Pinpoint the cell where the given text exists, returning its [X, Y] midpoint coordinate. 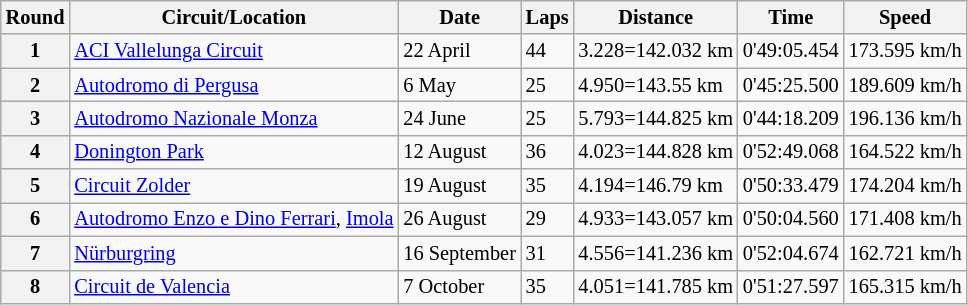
0'50:04.560 [791, 219]
174.204 km/h [906, 186]
22 April [459, 51]
8 [36, 287]
4.950=143.55 km [655, 85]
Autodromo Nazionale Monza [234, 118]
0'52:49.068 [791, 152]
171.408 km/h [906, 219]
3.228=142.032 km [655, 51]
Round [36, 17]
0'52:04.674 [791, 253]
Circuit/Location [234, 17]
0'50:33.479 [791, 186]
0'51:27.597 [791, 287]
19 August [459, 186]
4.933=143.057 km [655, 219]
Time [791, 17]
6 [36, 219]
2 [36, 85]
189.609 km/h [906, 85]
5.793=144.825 km [655, 118]
4.194=146.79 km [655, 186]
Distance [655, 17]
6 May [459, 85]
0'45:25.500 [791, 85]
4.556=141.236 km [655, 253]
Circuit Zolder [234, 186]
31 [548, 253]
165.315 km/h [906, 287]
Autodromo Enzo e Dino Ferrari, Imola [234, 219]
12 August [459, 152]
29 [548, 219]
Speed [906, 17]
Laps [548, 17]
36 [548, 152]
0'44:18.209 [791, 118]
Donington Park [234, 152]
162.721 km/h [906, 253]
4 [36, 152]
173.595 km/h [906, 51]
Date [459, 17]
26 August [459, 219]
16 September [459, 253]
5 [36, 186]
164.522 km/h [906, 152]
ACI Vallelunga Circuit [234, 51]
4.023=144.828 km [655, 152]
1 [36, 51]
7 October [459, 287]
Nürburgring [234, 253]
44 [548, 51]
4.051=141.785 km [655, 287]
196.136 km/h [906, 118]
0'49:05.454 [791, 51]
Circuit de Valencia [234, 287]
3 [36, 118]
Autodromo di Pergusa [234, 85]
24 June [459, 118]
7 [36, 253]
